From the cell containing the given text, extract its center point as [X, Y] coordinate. 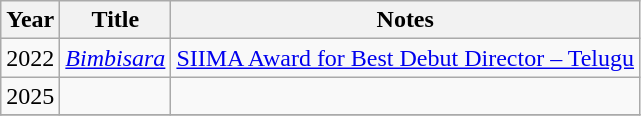
Notes [406, 20]
SIIMA Award for Best Debut Director – Telugu [406, 58]
Title [116, 20]
2025 [30, 96]
Year [30, 20]
Bimbisara [116, 58]
2022 [30, 58]
